Detect which cell encompasses the target text, then output its (x, y) center coordinate. 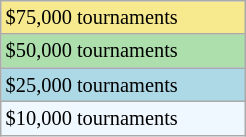
$75,000 tournaments (124, 17)
$50,000 tournaments (124, 51)
$25,000 tournaments (124, 85)
$10,000 tournaments (124, 118)
